Capture the cell that displays the provided text and extract its [x, y] central coordinate. 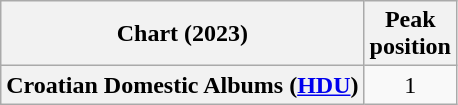
Peakposition [410, 34]
1 [410, 85]
Croatian Domestic Albums (HDU) [182, 85]
Chart (2023) [182, 34]
